Provide the (x, y) coordinate of the cell's center where the given text is located.  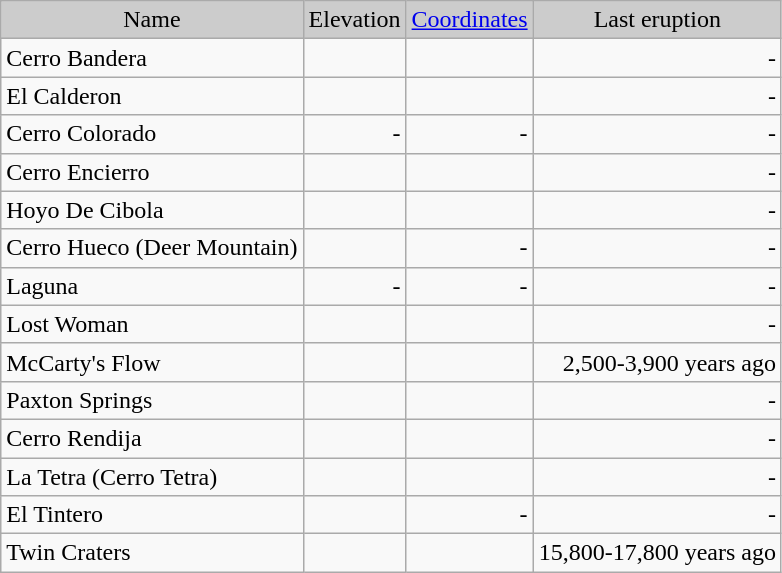
El Calderon (152, 96)
2,500-3,900 years ago (657, 362)
Lost Woman (152, 324)
Twin Craters (152, 553)
La Tetra (Cerro Tetra) (152, 477)
Cerro Encierro (152, 172)
Coordinates (470, 20)
Last eruption (657, 20)
Elevation (354, 20)
15,800-17,800 years ago (657, 553)
El Tintero (152, 515)
Cerro Hueco (Deer Mountain) (152, 248)
McCarty's Flow (152, 362)
Cerro Bandera (152, 58)
Cerro Rendija (152, 438)
Paxton Springs (152, 400)
Laguna (152, 286)
Name (152, 20)
Hoyo De Cibola (152, 210)
Cerro Colorado (152, 134)
